Locate the cell with the specified text and output its (x, y) center coordinate. 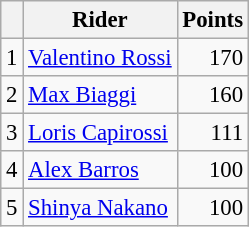
Max Biaggi (100, 95)
Alex Barros (100, 170)
1 (12, 58)
Loris Capirossi (100, 133)
5 (12, 208)
Shinya Nakano (100, 208)
111 (212, 133)
Rider (100, 20)
4 (12, 170)
160 (212, 95)
Points (212, 20)
3 (12, 133)
2 (12, 95)
170 (212, 58)
Valentino Rossi (100, 58)
